Determine the [X, Y] coordinate at the center of the cell enclosing the given text.  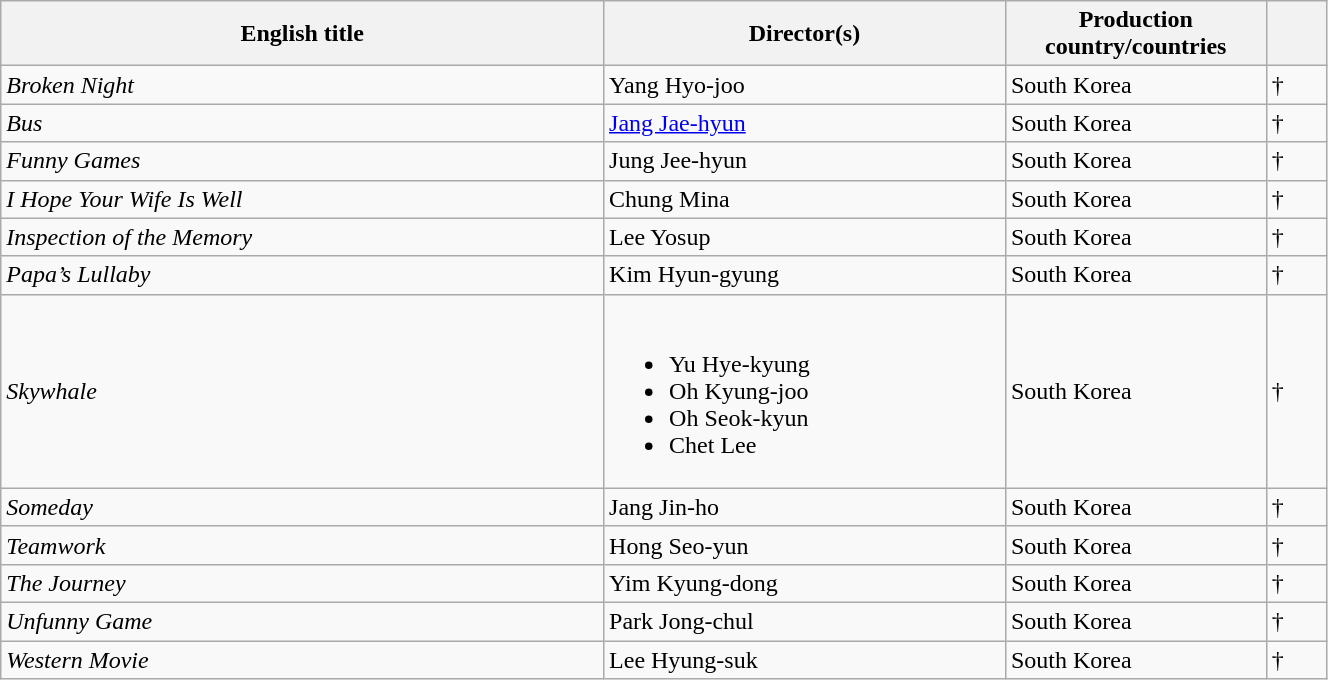
Western Movie [302, 659]
English title [302, 34]
Production country/countries [1136, 34]
Jang Jin-ho [805, 507]
Hong Seo-yun [805, 545]
Unfunny Game [302, 621]
Yu Hye-kyungOh Kyung-jooOh Seok-kyunChet Lee [805, 391]
Broken Night [302, 85]
Lee Yosup [805, 237]
Inspection of the Memory [302, 237]
Jang Jae-hyun [805, 123]
Teamwork [302, 545]
Chung Mina [805, 199]
The Journey [302, 583]
Kim Hyun-gyung [805, 275]
Park Jong-chul [805, 621]
Papa’s Lullaby [302, 275]
Lee Hyung-suk [805, 659]
Yang Hyo-joo [805, 85]
Yim Kyung-dong [805, 583]
Someday [302, 507]
Director(s) [805, 34]
Skywhale [302, 391]
Bus [302, 123]
Jung Jee-hyun [805, 161]
Funny Games [302, 161]
I Hope Your Wife Is Well [302, 199]
